Pinpoint the cell where the given text exists, returning its [X, Y] midpoint coordinate. 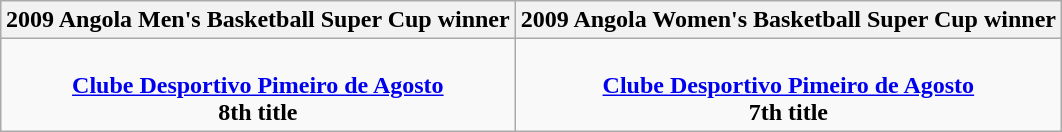
Clube Desportivo Pimeiro de Agosto7th title [788, 85]
Clube Desportivo Pimeiro de Agosto8th title [258, 85]
2009 Angola Women's Basketball Super Cup winner [788, 20]
2009 Angola Men's Basketball Super Cup winner [258, 20]
